Extract the (x, y) coordinate from the center of the cell holding the provided text.  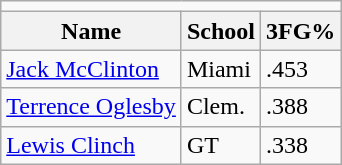
.338 (300, 145)
School (220, 31)
Lewis Clinch (92, 145)
Jack McClinton (92, 69)
Name (92, 31)
GT (220, 145)
Clem. (220, 107)
Terrence Oglesby (92, 107)
Miami (220, 69)
3FG% (300, 31)
.453 (300, 69)
.388 (300, 107)
